Pinpoint the cell where the given text exists, returning its [x, y] midpoint coordinate. 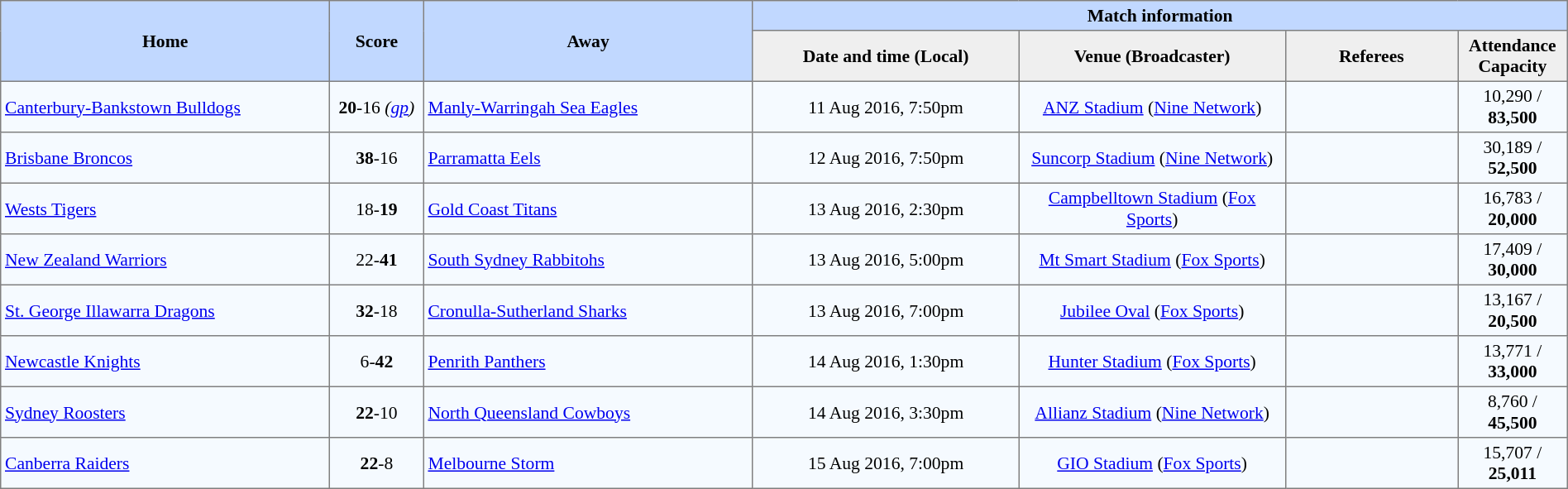
6-42 [377, 362]
10,290 / 83,500 [1513, 107]
Match information [1159, 16]
13 Aug 2016, 5:00pm [886, 260]
Cronulla-Sutherland Sharks [588, 310]
Brisbane Broncos [165, 158]
14 Aug 2016, 3:30pm [886, 412]
11 Aug 2016, 7:50pm [886, 107]
22-10 [377, 412]
Referees [1371, 56]
32-18 [377, 310]
GIO Stadium (Fox Sports) [1152, 463]
38-16 [377, 158]
8,760 / 45,500 [1513, 412]
Parramatta Eels [588, 158]
New Zealand Warriors [165, 260]
Jubilee Oval (Fox Sports) [1152, 310]
North Queensland Cowboys [588, 412]
South Sydney Rabbitohs [588, 260]
13,771 / 33,000 [1513, 362]
18-19 [377, 209]
22-41 [377, 260]
Wests Tigers [165, 209]
Score [377, 41]
Penrith Panthers [588, 362]
Date and time (Local) [886, 56]
Manly-Warringah Sea Eagles [588, 107]
Canberra Raiders [165, 463]
Sydney Roosters [165, 412]
20-16 (gp) [377, 107]
Home [165, 41]
15 Aug 2016, 7:00pm [886, 463]
Melbourne Storm [588, 463]
12 Aug 2016, 7:50pm [886, 158]
Suncorp Stadium (Nine Network) [1152, 158]
15,707 / 25,011 [1513, 463]
Mt Smart Stadium (Fox Sports) [1152, 260]
Hunter Stadium (Fox Sports) [1152, 362]
13 Aug 2016, 2:30pm [886, 209]
Attendance Capacity [1513, 56]
30,189 / 52,500 [1513, 158]
22-8 [377, 463]
17,409 / 30,000 [1513, 260]
ANZ Stadium (Nine Network) [1152, 107]
13 Aug 2016, 7:00pm [886, 310]
Allianz Stadium (Nine Network) [1152, 412]
Away [588, 41]
Campbelltown Stadium (Fox Sports) [1152, 209]
Gold Coast Titans [588, 209]
Canterbury-Bankstown Bulldogs [165, 107]
16,783 / 20,000 [1513, 209]
13,167 / 20,500 [1513, 310]
Newcastle Knights [165, 362]
St. George Illawarra Dragons [165, 310]
14 Aug 2016, 1:30pm [886, 362]
Venue (Broadcaster) [1152, 56]
